Return the [x, y] coordinate for the center point of the cell that contains the specified text.  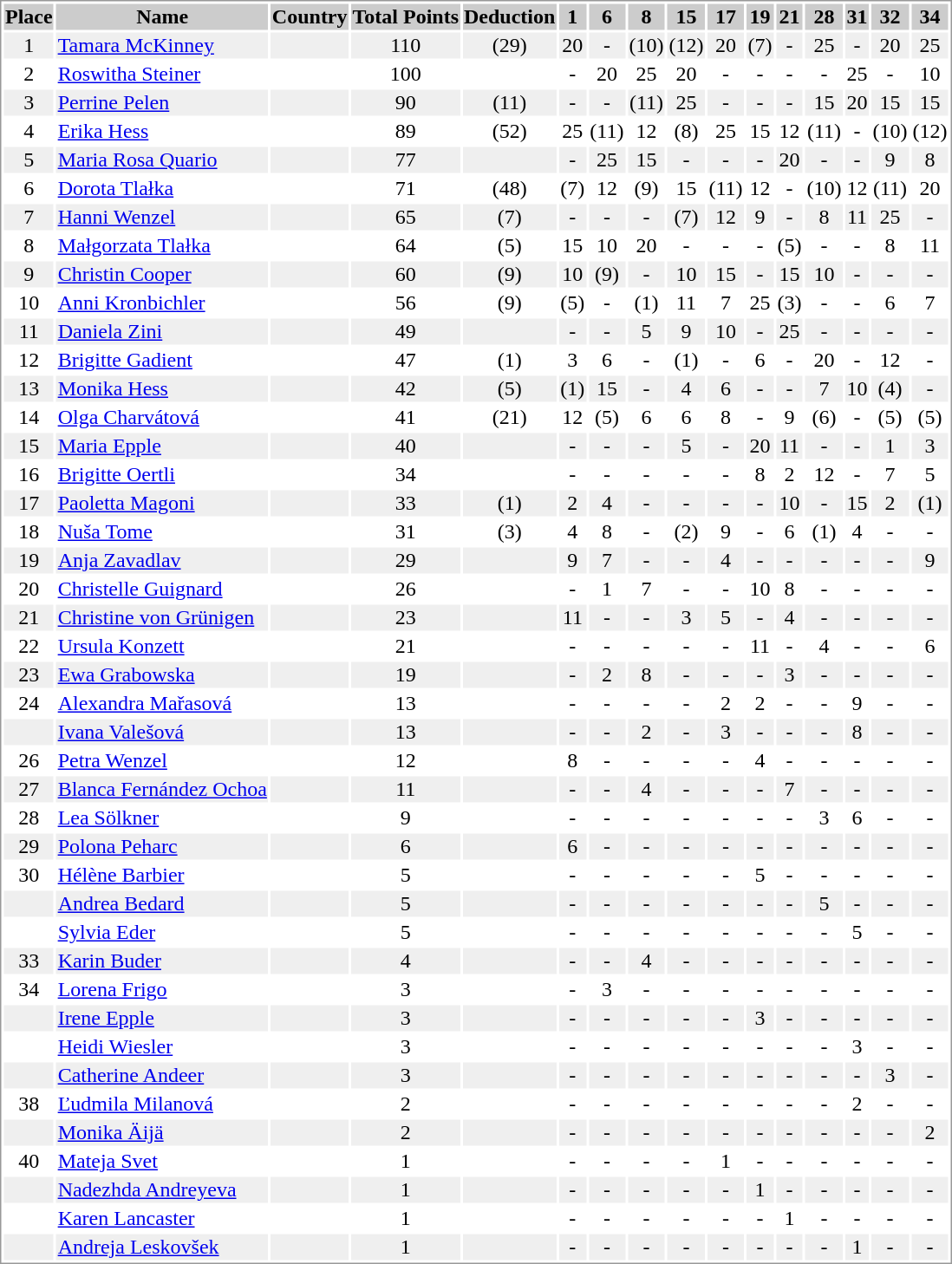
Monika Hess [162, 389]
Monika Äijä [162, 1133]
Dorota Tlałka [162, 188]
Christine von Grünigen [162, 618]
Ursula Konzett [162, 646]
110 [406, 46]
Ewa Grabowska [162, 675]
Andrea Bedard [162, 904]
100 [406, 74]
Alexandra Mařasová [162, 703]
47 [406, 360]
30 [29, 875]
(2) [687, 531]
(21) [510, 417]
Andreja Leskovšek [162, 1248]
Daniela Zini [162, 332]
60 [406, 275]
Christin Cooper [162, 275]
(48) [510, 188]
Erika Hess [162, 131]
(29) [510, 46]
90 [406, 103]
Nuša Tome [162, 531]
(52) [510, 131]
Place [29, 16]
Paoletta Magoni [162, 504]
Name [162, 16]
38 [29, 1104]
Ivana Valešová [162, 733]
Perrine Pelen [162, 103]
Ľudmila Milanová [162, 1104]
Petra Wenzel [162, 760]
Maria Rosa Quario [162, 160]
89 [406, 131]
49 [406, 332]
Nadezhda Andreyeva [162, 1190]
Brigitte Gadient [162, 360]
18 [29, 531]
Mateja Svet [162, 1161]
Polona Peharc [162, 847]
Małgorzata Tlałka [162, 245]
42 [406, 389]
24 [29, 703]
16 [29, 474]
22 [29, 646]
(6) [824, 417]
64 [406, 245]
Roswitha Steiner [162, 74]
32 [890, 16]
71 [406, 188]
65 [406, 218]
Heidi Wiesler [162, 1046]
Lea Sölkner [162, 818]
Tamara McKinney [162, 46]
Catherine Andeer [162, 1076]
Total Points [406, 16]
56 [406, 303]
14 [29, 417]
Hélène Barbier [162, 875]
Anni Kronbichler [162, 303]
Lorena Frigo [162, 989]
(8) [687, 131]
Karen Lancaster [162, 1218]
Maria Epple [162, 446]
Hanni Wenzel [162, 218]
Christelle Guignard [162, 589]
(4) [890, 389]
27 [29, 790]
Anja Zavadlav [162, 561]
41 [406, 417]
Olga Charvátová [162, 417]
Country [310, 16]
Brigitte Oertli [162, 474]
Karin Buder [162, 961]
Irene Epple [162, 1019]
77 [406, 160]
Blanca Fernández Ochoa [162, 790]
Deduction [510, 16]
Sylvia Eder [162, 932]
